Extract the [X, Y] coordinate from the center of the cell holding the provided text.  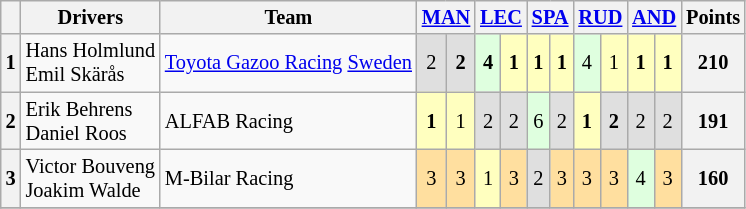
Erik Behrens Daniel Roos [90, 121]
Victor Bouveng Joakim Walde [90, 178]
LEC [501, 17]
ALFAB Racing [288, 121]
Points [713, 17]
SPA [550, 17]
210 [713, 63]
AND [654, 17]
Toyota Gazoo Racing Sweden [288, 63]
6 [538, 121]
RUD [600, 17]
M-Bilar Racing [288, 178]
Drivers [90, 17]
160 [713, 178]
MAN [446, 17]
Team [288, 17]
Hans Holmlund Emil Skärås [90, 63]
191 [713, 121]
